Locate the cell with the specified text and output its [X, Y] center coordinate. 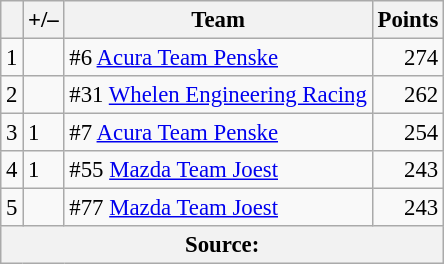
+/– [44, 20]
Points [408, 20]
254 [408, 133]
Source: [222, 245]
#6 Acura Team Penske [218, 58]
#77 Mazda Team Joest [218, 208]
262 [408, 95]
#31 Whelen Engineering Racing [218, 95]
2 [12, 95]
#7 Acura Team Penske [218, 133]
3 [12, 133]
4 [12, 170]
#55 Mazda Team Joest [218, 170]
Team [218, 20]
274 [408, 58]
5 [12, 208]
